Scan for the cell matching the given text and deliver its [X, Y] coordinate at center. 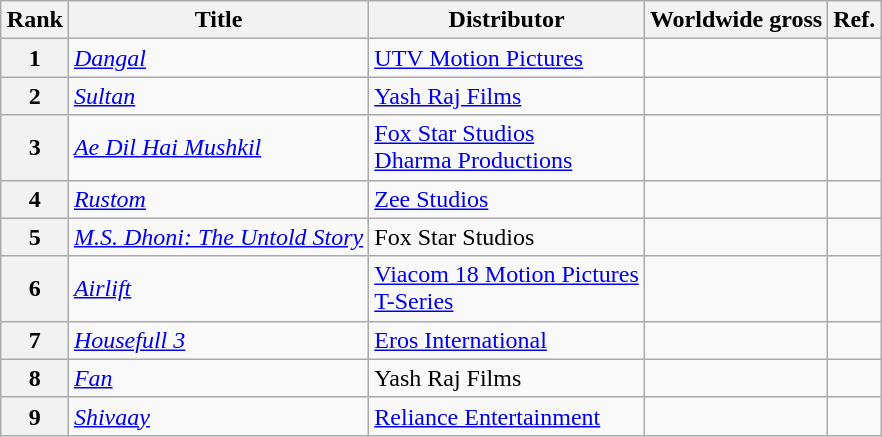
Dangal [218, 58]
Housefull 3 [218, 340]
Ref. [854, 20]
Distributor [507, 20]
Ae Dil Hai Mushkil [218, 148]
Sultan [218, 96]
Eros International [507, 340]
Fox Star Studios [507, 237]
UTV Motion Pictures [507, 58]
2 [34, 96]
9 [34, 416]
3 [34, 148]
5 [34, 237]
7 [34, 340]
Rustom [218, 199]
1 [34, 58]
Reliance Entertainment [507, 416]
Title [218, 20]
Worldwide gross [736, 20]
4 [34, 199]
6 [34, 288]
Zee Studios [507, 199]
Fan [218, 378]
Shivaay [218, 416]
Viacom 18 Motion PicturesT-Series [507, 288]
M.S. Dhoni: The Untold Story [218, 237]
8 [34, 378]
Airlift [218, 288]
Rank [34, 20]
Fox Star StudiosDharma Productions [507, 148]
